Search for the cell housing the specified text and yield its (x, y) center coordinate. 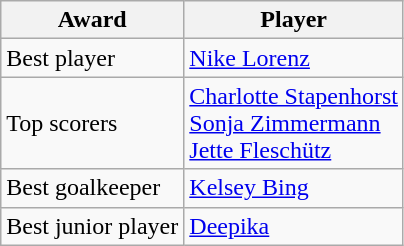
Top scorers (92, 123)
Best junior player (92, 226)
Award (92, 20)
Charlotte Stapenhorst Sonja Zimmermann Jette Fleschütz (294, 123)
Deepika (294, 226)
Best goalkeeper (92, 188)
Nike Lorenz (294, 58)
Best player (92, 58)
Player (294, 20)
Kelsey Bing (294, 188)
